Output the [X, Y] coordinate of the center of the cell containing the given text.  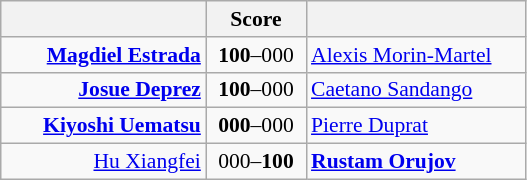
Hu Xiangfei [104, 162]
000–100 [256, 162]
Magdiel Estrada [104, 55]
Alexis Morin-Martel [416, 55]
Score [256, 19]
000–000 [256, 126]
Caetano Sandango [416, 90]
Josue Deprez [104, 90]
Rustam Orujov [416, 162]
Pierre Duprat [416, 126]
Kiyoshi Uematsu [104, 126]
